From the cell containing the given text, extract its center point as [x, y] coordinate. 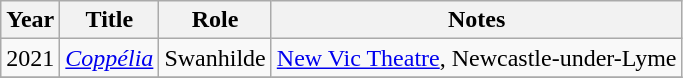
Swanhilde [215, 58]
New Vic Theatre, Newcastle-under-Lyme [476, 58]
Title [110, 20]
Role [215, 20]
Notes [476, 20]
2021 [30, 58]
Year [30, 20]
Coppélia [110, 58]
